Find where the given text appears and provide that cell's center as (X, Y) coordinate. 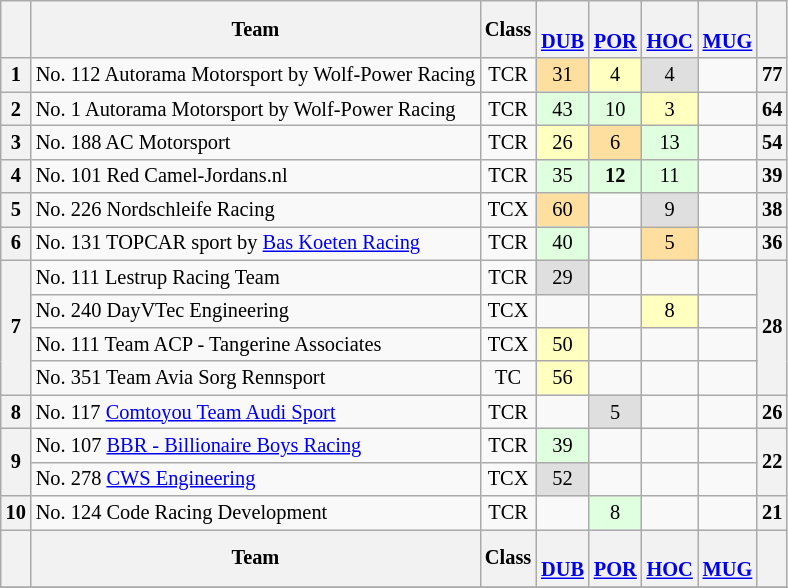
77 (772, 75)
No. 131 TOPCAR sport by Bas Koeten Racing (256, 243)
12 (616, 176)
21 (772, 513)
No. 111 Team ACP - Tangerine Associates (256, 344)
54 (772, 142)
No. 1 Autorama Motorsport by Wolf-Power Racing (256, 109)
13 (670, 142)
60 (562, 210)
No. 124 Code Racing Development (256, 513)
No. 226 Nordschleife Racing (256, 210)
No. 278 CWS Engineering (256, 479)
52 (562, 479)
22 (772, 462)
50 (562, 344)
36 (772, 243)
7 (16, 328)
1 (16, 75)
No. 112 Autorama Motorsport by Wolf-Power Racing (256, 75)
64 (772, 109)
No. 188 AC Motorsport (256, 142)
11 (670, 176)
No. 117 Comtoyou Team Audi Sport (256, 412)
No. 240 DayVTec Engineering (256, 311)
No. 107 BBR - Billionaire Boys Racing (256, 445)
38 (772, 210)
No. 101 Red Camel-Jordans.nl (256, 176)
2 (16, 109)
35 (562, 176)
31 (562, 75)
43 (562, 109)
No. 111 Lestrup Racing Team (256, 277)
28 (772, 328)
No. 351 Team Avia Sorg Rennsport (256, 378)
40 (562, 243)
TC (508, 378)
29 (562, 277)
56 (562, 378)
